Search for the cell housing the specified text and yield its [x, y] center coordinate. 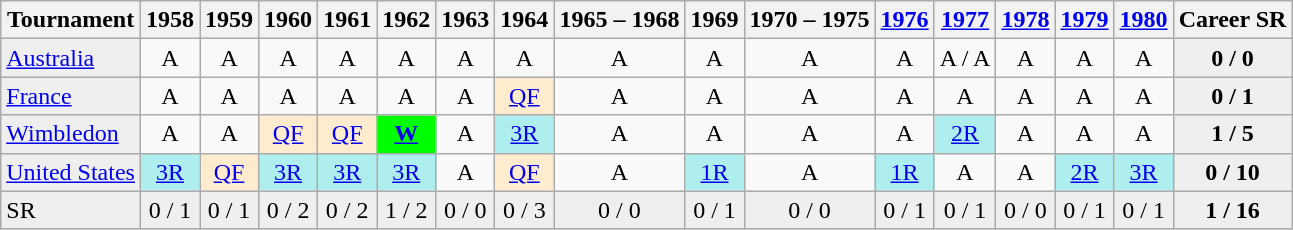
Tournament [71, 20]
1970 – 1975 [810, 20]
France [71, 96]
Career SR [1232, 20]
1961 [348, 20]
A / A [965, 58]
0 / 3 [524, 210]
1979 [1084, 20]
1958 [170, 20]
1963 [466, 20]
1964 [524, 20]
1 / 5 [1232, 134]
W [406, 134]
1965 – 1968 [620, 20]
Wimbledon [71, 134]
1959 [230, 20]
United States [71, 172]
1962 [406, 20]
1977 [965, 20]
1976 [904, 20]
SR [71, 210]
1980 [1144, 20]
0 / 10 [1232, 172]
Australia [71, 58]
1 / 16 [1232, 210]
1960 [288, 20]
1969 [714, 20]
1 / 2 [406, 210]
1978 [1026, 20]
